From the cell containing the given text, extract its center point as [x, y] coordinate. 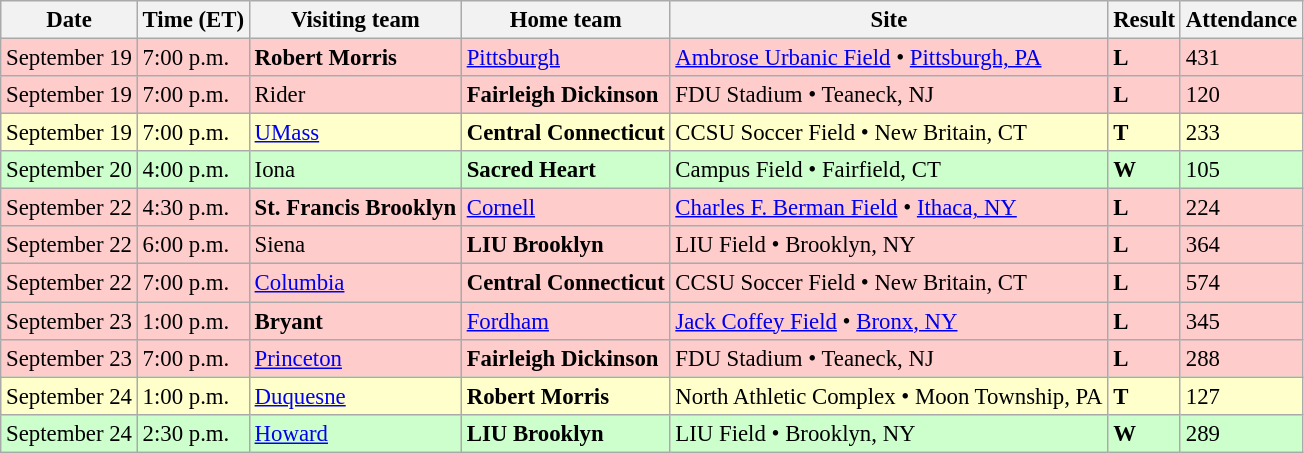
Howard [355, 433]
North Athletic Complex • Moon Township, PA [889, 396]
Sacred Heart [566, 170]
233 [1241, 133]
Campus Field • Fairfield, CT [889, 170]
431 [1241, 58]
Site [889, 20]
Bryant [355, 321]
Home team [566, 20]
345 [1241, 321]
120 [1241, 95]
574 [1241, 283]
4:30 p.m. [193, 208]
288 [1241, 358]
Fordham [566, 321]
Visiting team [355, 20]
6:00 p.m. [193, 245]
Jack Coffey Field • Bronx, NY [889, 321]
4:00 p.m. [193, 170]
364 [1241, 245]
Princeton [355, 358]
289 [1241, 433]
Attendance [1241, 20]
Ambrose Urbanic Field • Pittsburgh, PA [889, 58]
Columbia [355, 283]
UMass [355, 133]
2:30 p.m. [193, 433]
Iona [355, 170]
Date [69, 20]
Result [1144, 20]
127 [1241, 396]
Siena [355, 245]
St. Francis Brooklyn [355, 208]
Rider [355, 95]
Pittsburgh [566, 58]
Duquesne [355, 396]
105 [1241, 170]
Time (ET) [193, 20]
Charles F. Berman Field • Ithaca, NY [889, 208]
224 [1241, 208]
September 20 [69, 170]
Cornell [566, 208]
